Determine the (X, Y) coordinate at the center of the cell enclosing the given text.  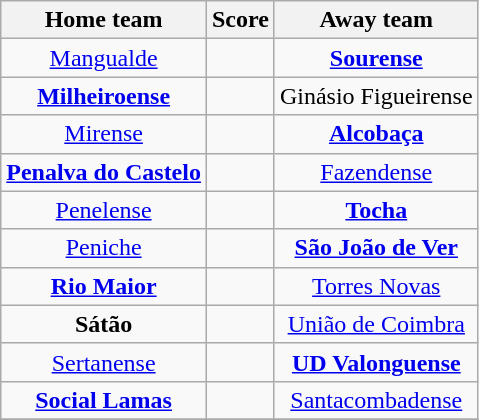
Away team (376, 20)
Tocha (376, 210)
Sertanense (104, 362)
Penelense (104, 210)
União de Coimbra (376, 324)
Ginásio Figueirense (376, 96)
Penalva do Castelo (104, 172)
Sourense (376, 58)
Score (240, 20)
Alcobaça (376, 134)
São João de Ver (376, 248)
Fazendense (376, 172)
UD Valonguense (376, 362)
Peniche (104, 248)
Torres Novas (376, 286)
Santacombadense (376, 400)
Social Lamas (104, 400)
Milheiroense (104, 96)
Mirense (104, 134)
Mangualde (104, 58)
Sátão (104, 324)
Home team (104, 20)
Rio Maior (104, 286)
